Pinpoint the cell where the given text exists, returning its [X, Y] midpoint coordinate. 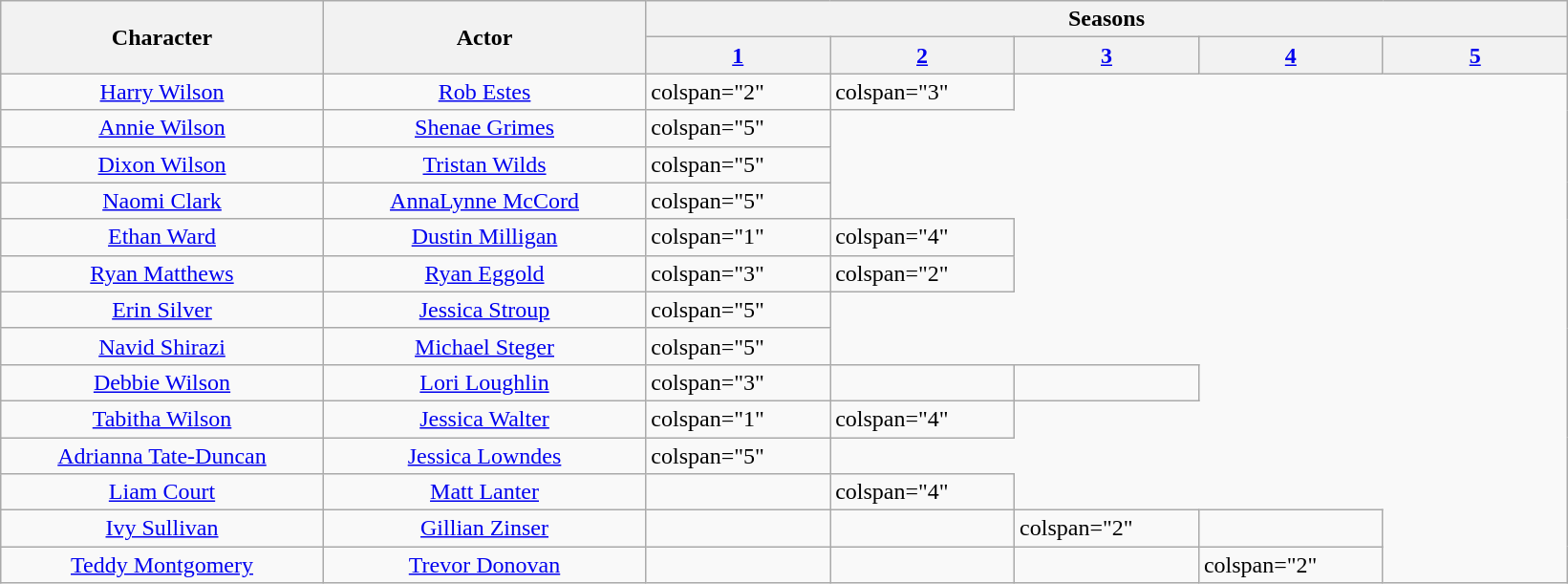
5 [1475, 55]
Annie Wilson [162, 128]
AnnaLynne McCord [484, 201]
Ethan Ward [162, 237]
Jessica Lowndes [484, 456]
Liam Court [162, 492]
Jessica Walter [484, 419]
Naomi Clark [162, 201]
Adrianna Tate-Duncan [162, 456]
Actor [484, 37]
4 [1290, 55]
Gillian Zinser [484, 529]
Debbie Wilson [162, 382]
Lori Loughlin [484, 382]
Jessica Stroup [484, 310]
Michael Steger [484, 346]
Rob Estes [484, 92]
Tabitha Wilson [162, 419]
Seasons [1106, 19]
Teddy Montgomery [162, 565]
Ryan Matthews [162, 273]
Shenae Grimes [484, 128]
3 [1106, 55]
Erin Silver [162, 310]
Navid Shirazi [162, 346]
Trevor Donovan [484, 565]
Ryan Eggold [484, 273]
1 [738, 55]
Ivy Sullivan [162, 529]
Harry Wilson [162, 92]
Dustin Milligan [484, 237]
Character [162, 37]
2 [923, 55]
Matt Lanter [484, 492]
Tristan Wilds [484, 164]
Dixon Wilson [162, 164]
